Capture the cell that displays the provided text and extract its (X, Y) central coordinate. 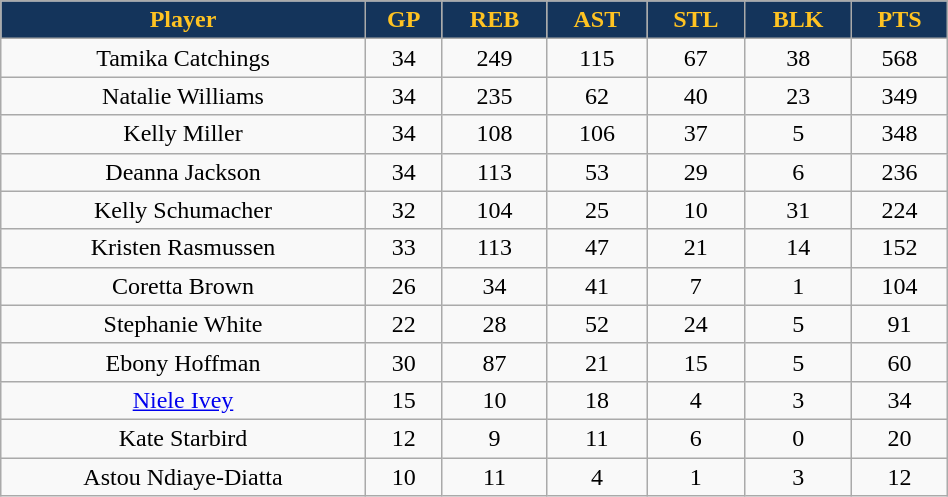
Kelly Schumacher (183, 210)
40 (696, 96)
STL (696, 20)
60 (900, 362)
Tamika Catchings (183, 58)
Kelly Miller (183, 134)
Coretta Brown (183, 286)
18 (597, 400)
Ebony Hoffman (183, 362)
Niele Ivey (183, 400)
BLK (798, 20)
568 (900, 58)
Deanna Jackson (183, 172)
7 (696, 286)
91 (900, 324)
25 (597, 210)
PTS (900, 20)
236 (900, 172)
28 (494, 324)
9 (494, 438)
108 (494, 134)
20 (900, 438)
348 (900, 134)
GP (404, 20)
52 (597, 324)
24 (696, 324)
Kristen Rasmussen (183, 248)
32 (404, 210)
249 (494, 58)
38 (798, 58)
224 (900, 210)
14 (798, 248)
47 (597, 248)
31 (798, 210)
106 (597, 134)
62 (597, 96)
AST (597, 20)
87 (494, 362)
Natalie Williams (183, 96)
23 (798, 96)
152 (900, 248)
67 (696, 58)
Stephanie White (183, 324)
33 (404, 248)
29 (696, 172)
22 (404, 324)
Player (183, 20)
REB (494, 20)
Kate Starbird (183, 438)
235 (494, 96)
Astou Ndiaye-Diatta (183, 477)
30 (404, 362)
41 (597, 286)
53 (597, 172)
349 (900, 96)
115 (597, 58)
37 (696, 134)
0 (798, 438)
26 (404, 286)
